Identify which cell holds the provided text, then report its (X, Y) central coordinate. 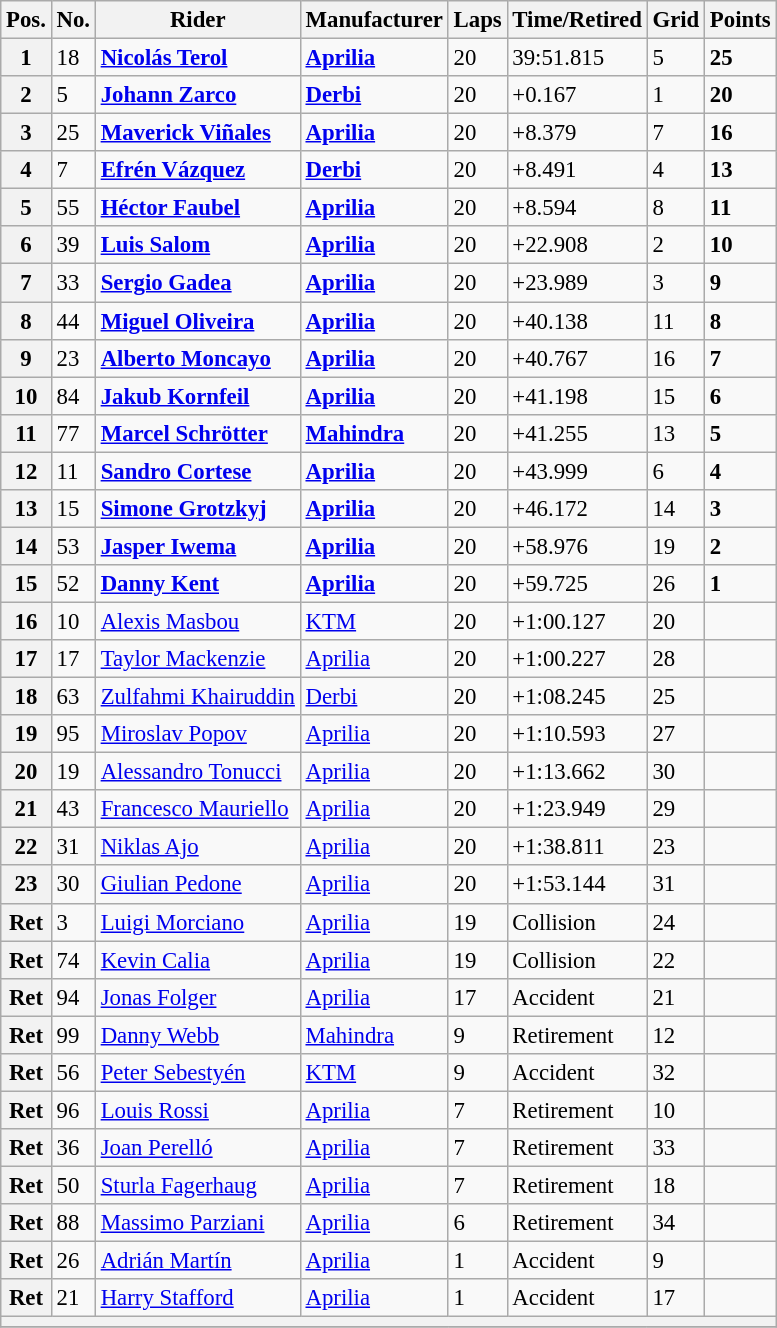
56 (73, 1073)
Laps (478, 20)
34 (676, 1223)
Maverick Viñales (198, 133)
99 (73, 1035)
36 (73, 1148)
96 (73, 1110)
+59.725 (577, 584)
27 (676, 734)
32 (676, 1073)
+8.491 (577, 170)
39:51.815 (577, 58)
Sergio Gadea (198, 283)
Alessandro Tonucci (198, 772)
Taylor Mackenzie (198, 659)
+22.908 (577, 245)
77 (73, 433)
29 (676, 809)
24 (676, 922)
Harry Stafford (198, 1298)
+1:10.593 (577, 734)
+1:00.227 (577, 659)
Jakub Kornfeil (198, 396)
Peter Sebestyén (198, 1073)
Nicolás Terol (198, 58)
+23.989 (577, 283)
+8.594 (577, 208)
Joan Perelló (198, 1148)
+1:23.949 (577, 809)
+58.976 (577, 546)
Adrián Martín (198, 1261)
Simone Grotzkyj (198, 509)
Francesco Mauriello (198, 809)
Luis Salom (198, 245)
Manufacturer (374, 20)
Johann Zarco (198, 95)
Louis Rossi (198, 1110)
Time/Retired (577, 20)
44 (73, 321)
94 (73, 997)
Sturla Fagerhaug (198, 1185)
43 (73, 809)
95 (73, 734)
Zulfahmi Khairuddin (198, 697)
Miroslav Popov (198, 734)
Points (740, 20)
Giulian Pedone (198, 885)
Miguel Oliveira (198, 321)
Efrén Vázquez (198, 170)
+0.167 (577, 95)
Luigi Morciano (198, 922)
+1:53.144 (577, 885)
Alberto Moncayo (198, 358)
55 (73, 208)
Jasper Iwema (198, 546)
+1:08.245 (577, 697)
Massimo Parziani (198, 1223)
Sandro Cortese (198, 471)
Grid (676, 20)
28 (676, 659)
Pos. (26, 20)
+1:38.811 (577, 847)
+1:00.127 (577, 621)
Rider (198, 20)
+41.198 (577, 396)
Héctor Faubel (198, 208)
53 (73, 546)
39 (73, 245)
+8.379 (577, 133)
Alexis Masbou (198, 621)
Kevin Calia (198, 960)
Danny Kent (198, 584)
+40.767 (577, 358)
Jonas Folger (198, 997)
63 (73, 697)
+43.999 (577, 471)
Marcel Schrötter (198, 433)
+40.138 (577, 321)
52 (73, 584)
No. (73, 20)
88 (73, 1223)
Danny Webb (198, 1035)
Niklas Ajo (198, 847)
+1:13.662 (577, 772)
+41.255 (577, 433)
84 (73, 396)
+46.172 (577, 509)
74 (73, 960)
50 (73, 1185)
